Detect which cell encompasses the target text, then output its (x, y) center coordinate. 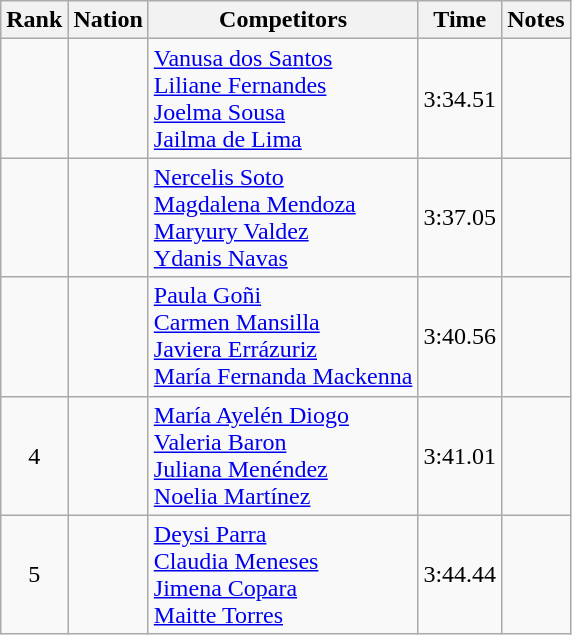
3:40.56 (460, 336)
Competitors (283, 20)
Nation (108, 20)
Notes (536, 20)
4 (34, 456)
Deysi ParraClaudia MenesesJimena CoparaMaitte Torres (283, 574)
Vanusa dos SantosLiliane FernandesJoelma SousaJailma de Lima (283, 98)
María Ayelén DiogoValeria BaronJuliana MenéndezNoelia Martínez (283, 456)
3:41.01 (460, 456)
3:37.05 (460, 218)
Nercelis SotoMagdalena MendozaMaryury ValdezYdanis Navas (283, 218)
Rank (34, 20)
5 (34, 574)
Paula GoñiCarmen MansillaJaviera ErrázurizMaría Fernanda Mackenna (283, 336)
Time (460, 20)
3:34.51 (460, 98)
3:44.44 (460, 574)
